Scan for the cell matching the given text and deliver its (X, Y) coordinate at center. 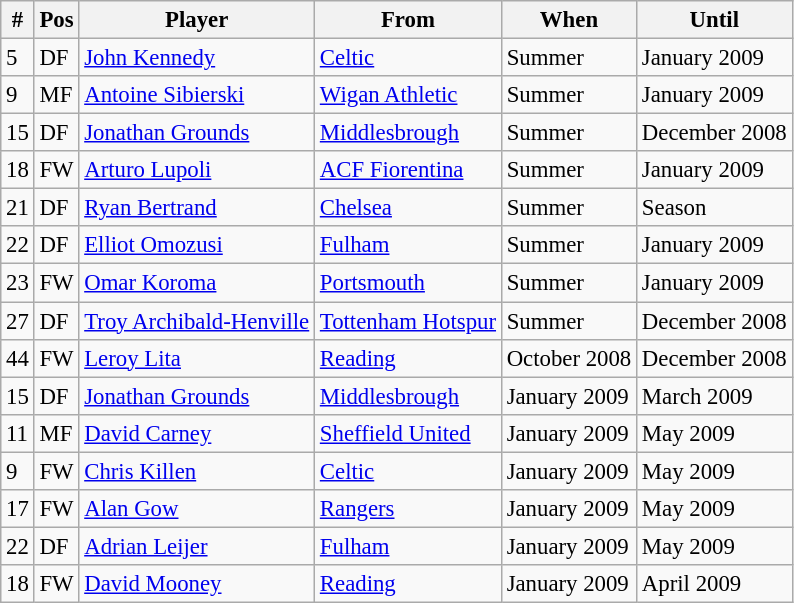
Troy Archibald-Henville (197, 321)
ACF Fiorentina (408, 170)
Arturo Lupoli (197, 170)
Player (197, 20)
23 (18, 283)
Season (714, 208)
# (18, 20)
When (568, 20)
Antoine Sibierski (197, 95)
March 2009 (714, 396)
April 2009 (714, 584)
Until (714, 20)
Leroy Lita (197, 358)
Omar Koroma (197, 283)
Elliot Omozusi (197, 245)
Tottenham Hotspur (408, 321)
John Kennedy (197, 58)
David Carney (197, 433)
44 (18, 358)
Portsmouth (408, 283)
David Mooney (197, 584)
October 2008 (568, 358)
Chelsea (408, 208)
Ryan Bertrand (197, 208)
Sheffield United (408, 433)
5 (18, 58)
27 (18, 321)
Pos (56, 20)
17 (18, 509)
From (408, 20)
Rangers (408, 509)
Wigan Athletic (408, 95)
11 (18, 433)
Adrian Leijer (197, 546)
21 (18, 208)
Chris Killen (197, 471)
Alan Gow (197, 509)
